Pinpoint the cell where the given text exists, returning its (x, y) midpoint coordinate. 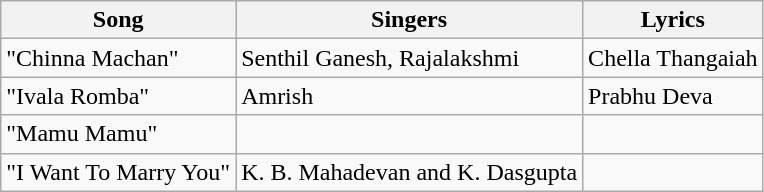
"Ivala Romba" (118, 96)
"Chinna Machan" (118, 58)
Song (118, 20)
"Mamu Mamu" (118, 134)
Amrish (410, 96)
Singers (410, 20)
Lyrics (674, 20)
"I Want To Marry You" (118, 172)
Prabhu Deva (674, 96)
Senthil Ganesh, Rajalakshmi (410, 58)
Chella Thangaiah (674, 58)
K. B. Mahadevan and K. Dasgupta (410, 172)
